Extract the (x, y) coordinate from the center of the cell holding the provided text.  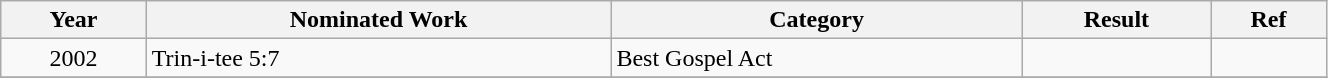
Category (816, 20)
Ref (1269, 20)
Result (1116, 20)
Year (74, 20)
Nominated Work (378, 20)
2002 (74, 58)
Best Gospel Act (816, 58)
Trin-i-tee 5:7 (378, 58)
